Output the [x, y] coordinate of the center of the cell containing the given text.  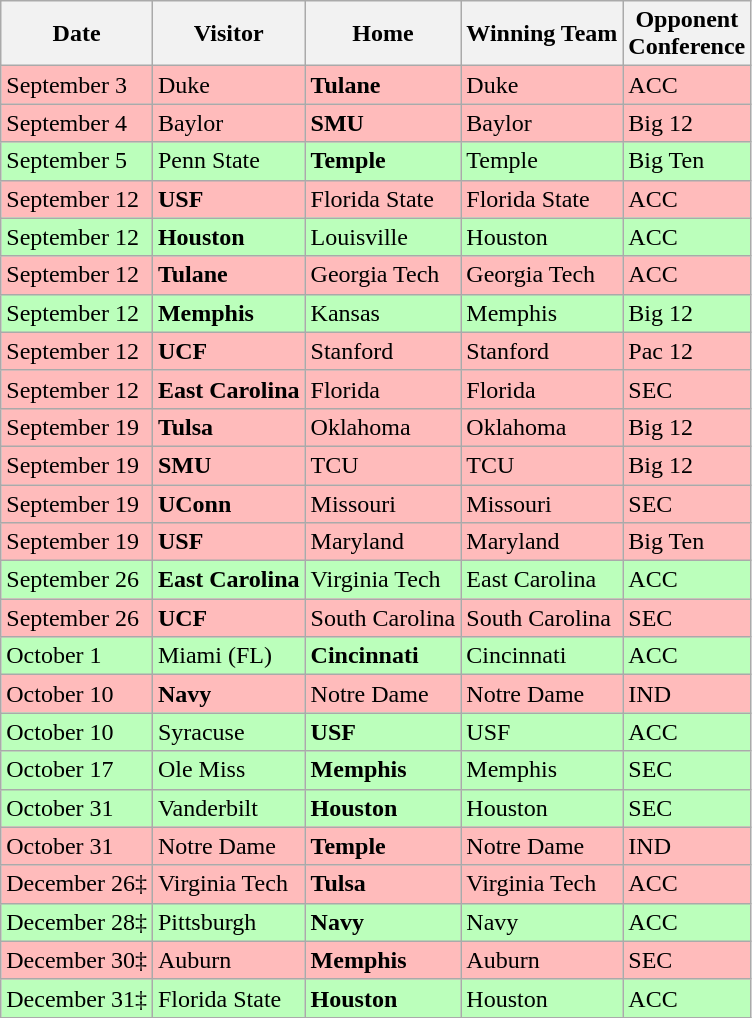
September 3 [77, 85]
October 1 [77, 656]
Winning Team [542, 34]
September 5 [77, 161]
Ole Miss [228, 770]
December 31‡ [77, 998]
October 17 [77, 770]
Louisville [383, 237]
Date [77, 34]
Pittsburgh [228, 922]
Home [383, 34]
OpponentConference [687, 34]
Visitor [228, 34]
December 26‡ [77, 884]
December 28‡ [77, 922]
September 4 [77, 123]
December 30‡ [77, 960]
Vanderbilt [228, 808]
Pac 12 [687, 351]
Penn State [228, 161]
Syracuse [228, 732]
Miami (FL) [228, 656]
UConn [228, 503]
Kansas [383, 313]
